Locate the cell with the specified text and output its [X, Y] center coordinate. 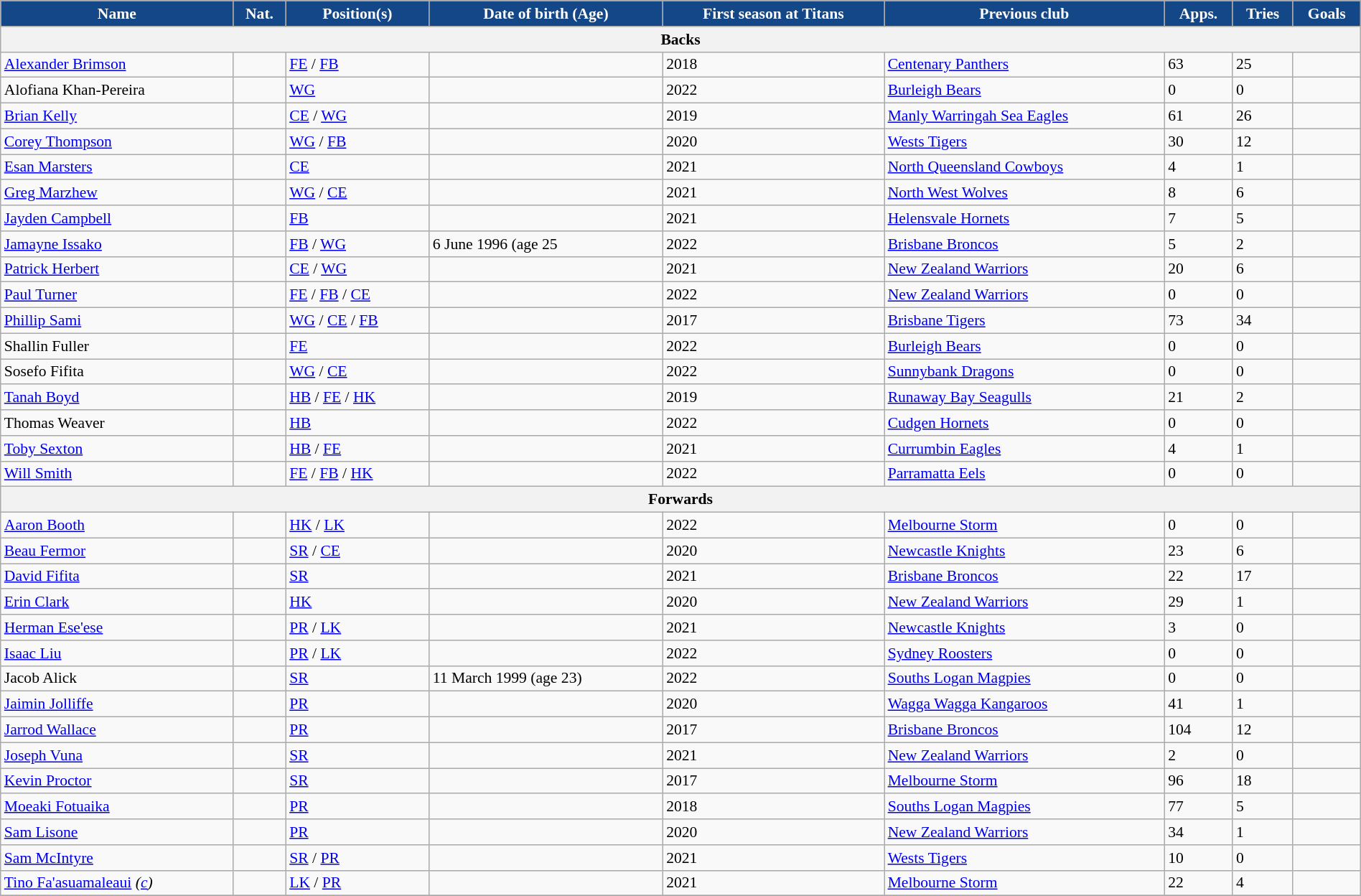
Previous club [1024, 14]
Jaimin Jolliffe [117, 704]
Kevin Proctor [117, 781]
Aaron Booth [117, 526]
Forwards [680, 500]
Manly Warringah Sea Eagles [1024, 116]
Goals [1327, 14]
Herman Ese'ese [117, 627]
FB / WG [357, 244]
WG [357, 90]
17 [1263, 577]
Currumbin Eagles [1024, 449]
Sunnybank Dragons [1024, 372]
FE / FB / CE [357, 295]
Toby Sexton [117, 449]
Corey Thompson [117, 141]
HK / LK [357, 526]
FE [357, 346]
Sam Lisone [117, 832]
Isaac Liu [117, 653]
Esan Marsters [117, 167]
Parramatta Eels [1024, 474]
FE / FB / HK [357, 474]
North Queensland Cowboys [1024, 167]
20 [1199, 269]
Patrick Herbert [117, 269]
Moeaki Fotuaika [117, 807]
26 [1263, 116]
Tino Fa'asuamaleaui (c) [117, 883]
Sam McIntyre [117, 858]
Beau Fermor [117, 551]
30 [1199, 141]
3 [1199, 627]
Joseph Vuna [117, 755]
Brian Kelly [117, 116]
Paul Turner [117, 295]
SR / CE [357, 551]
Tries [1263, 14]
Alofiana Khan-Pereira [117, 90]
73 [1199, 321]
Cudgen Hornets [1024, 423]
Thomas Weaver [117, 423]
Erin Clark [117, 602]
Centenary Panthers [1024, 65]
Name [117, 14]
Jamayne Issako [117, 244]
77 [1199, 807]
Position(s) [357, 14]
63 [1199, 65]
Jarrod Wallace [117, 730]
David Fifita [117, 577]
Brisbane Tigers [1024, 321]
HK [357, 602]
8 [1199, 193]
Sosefo Fifita [117, 372]
Nat. [260, 14]
Alexander Brimson [117, 65]
HB / FE [357, 449]
Date of birth (Age) [546, 14]
11 March 1999 (age 23) [546, 678]
SR / PR [357, 858]
104 [1199, 730]
Greg Marzhew [117, 193]
7 [1199, 218]
23 [1199, 551]
Jacob Alick [117, 678]
21 [1199, 398]
North West Wolves [1024, 193]
CE [357, 167]
96 [1199, 781]
25 [1263, 65]
Shallin Fuller [117, 346]
Wagga Wagga Kangaroos [1024, 704]
29 [1199, 602]
Jayden Campbell [117, 218]
61 [1199, 116]
FE / FB [357, 65]
Sydney Roosters [1024, 653]
Phillip Sami [117, 321]
18 [1263, 781]
Tanah Boyd [117, 398]
FB [357, 218]
41 [1199, 704]
WG / FB [357, 141]
Helensvale Hornets [1024, 218]
LK / PR [357, 883]
10 [1199, 858]
Apps. [1199, 14]
First season at Titans [773, 14]
WG / CE / FB [357, 321]
6 June 1996 (age 25 [546, 244]
Backs [680, 39]
HB [357, 423]
HB / FE / HK [357, 398]
Runaway Bay Seagulls [1024, 398]
Will Smith [117, 474]
